Search for the cell housing the specified text and yield its (X, Y) center coordinate. 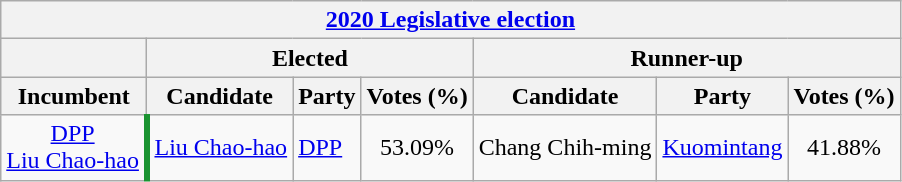
Chang Chih-ming (565, 148)
53.09% (417, 148)
DPPLiu Chao-hao (74, 148)
DPP (327, 148)
41.88% (844, 148)
2020 Legislative election (450, 20)
Kuomintang (722, 148)
Runner-up (686, 58)
Liu Chao-hao (220, 148)
Elected (310, 58)
Incumbent (74, 96)
